Find where the given text appears and provide that cell's center as [x, y] coordinate. 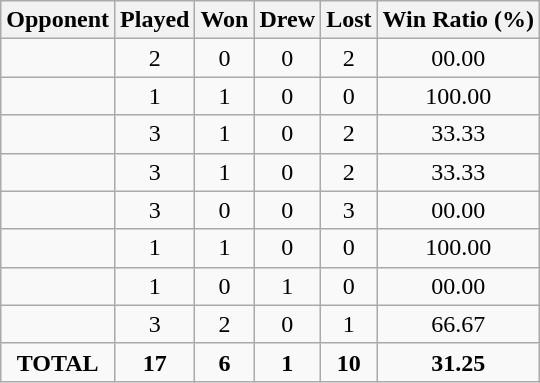
66.67 [458, 324]
6 [224, 362]
Played [155, 20]
TOTAL [58, 362]
10 [349, 362]
31.25 [458, 362]
Won [224, 20]
Opponent [58, 20]
Lost [349, 20]
Drew [288, 20]
Win Ratio (%) [458, 20]
17 [155, 362]
